From the cell containing the given text, extract its center point as [X, Y] coordinate. 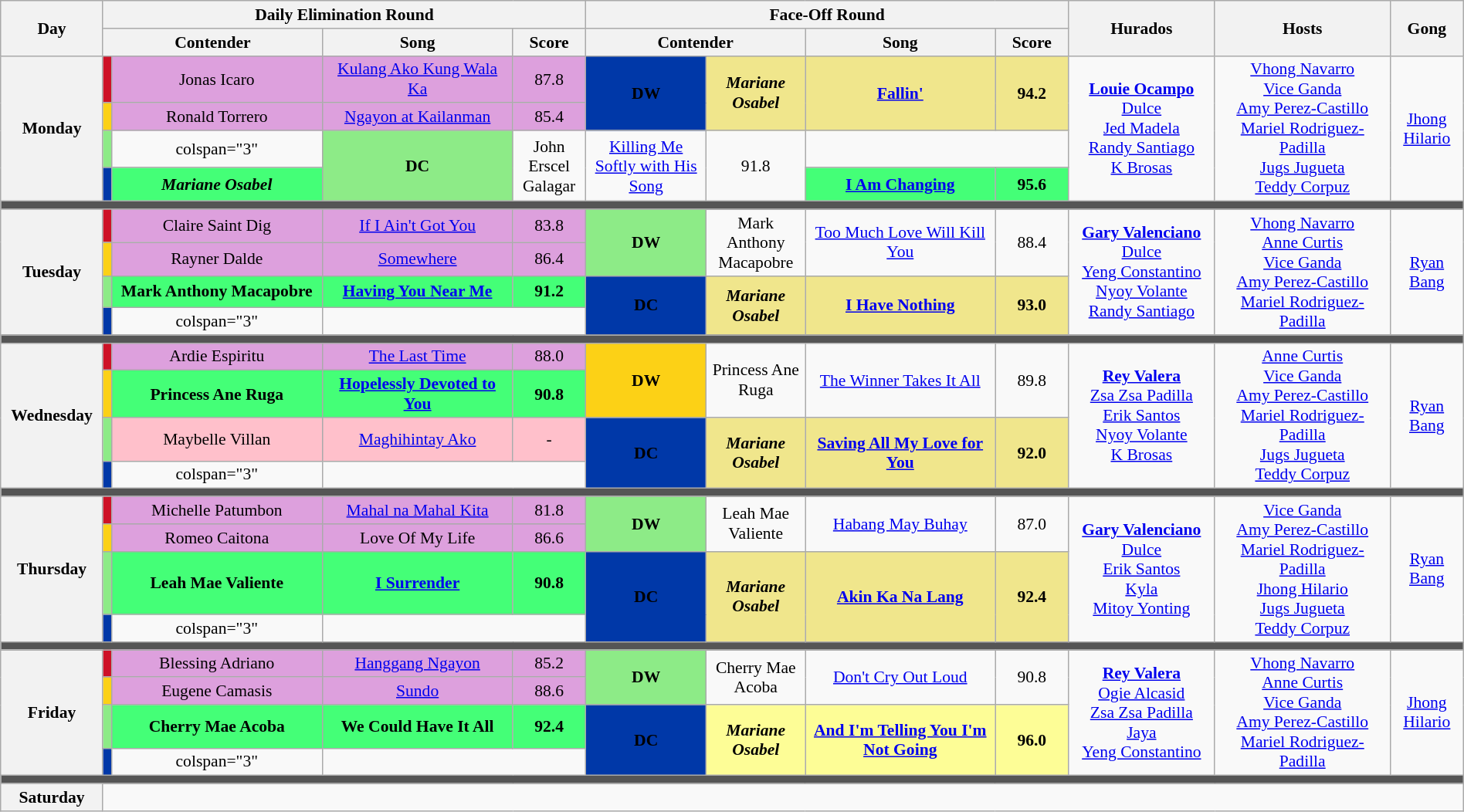
Fallin' [900, 93]
Ngayon at Kailanman [417, 117]
Too Much Love Will Kill You [900, 242]
Vhong NavarroVice GandaAmy Perez-CastilloMariel Rodriguez-PadillaJugs JuguetaTeddy Corpuz [1302, 128]
And I'm Telling You I'm Not Going [900, 740]
Habang May Buhay [900, 523]
Saturday [53, 797]
Saving All My Love for You [900, 453]
81.8 [550, 510]
Rayner Dalde [216, 259]
Tuesday [53, 272]
Gary ValencianoDulceYeng ConstantinoNyoy VolanteRandy Santiago [1141, 272]
Hosts [1302, 28]
Hopelessly Devoted to You [417, 394]
Gary ValencianoDulceErik SantosKylaMitoy Yonting [1141, 570]
87.8 [550, 79]
Anne CurtisVice GandaAmy Perez-CastilloMariel Rodriguez-PadillaJugs JuguetaTeddy Corpuz [1302, 415]
Claire Saint Dig [216, 225]
Maybelle Villan [216, 439]
Sundo [417, 692]
88.4 [1032, 242]
86.4 [550, 259]
94.2 [1032, 93]
Gong [1427, 28]
83.8 [550, 225]
Thursday [53, 570]
Ronald Torrero [216, 117]
Wednesday [53, 415]
Blessing Adriano [216, 664]
Ardie Espiritu [216, 357]
Day [53, 28]
88.0 [550, 357]
91.8 [756, 166]
The Winner Takes It All [900, 380]
91.2 [550, 292]
Friday [53, 713]
88.6 [550, 692]
86.6 [550, 538]
Having You Near Me [417, 292]
If I Ain't Got You [417, 225]
Face-Off Round [826, 15]
Romeo Caitona [216, 538]
Love Of My Life [417, 538]
Hanggang Ngayon [417, 664]
Louie OcampoDulceJed MadelaRandy SantiagoK Brosas [1141, 128]
Rey ValeraOgie AlcasidZsa Zsa PadillaJayaYeng Constantino [1141, 713]
Jonas Icaro [216, 79]
Eugene Camasis [216, 692]
Rey ValeraZsa Zsa PadillaErik SantosNyoy VolanteK Brosas [1141, 415]
93.0 [1032, 306]
Kulang Ako Kung Wala Ka [417, 79]
I Surrender [417, 583]
85.4 [550, 117]
Vice GandaAmy Perez-CastilloMariel Rodriguez-PadillaJhong HilarioJugs JuguetaTeddy Corpuz [1302, 570]
Killing Me Softly with His Song [646, 166]
Monday [53, 128]
We Could Have It All [417, 726]
Michelle Patumbon [216, 510]
Daily Elimination Round [344, 15]
87.0 [1032, 523]
Somewhere [417, 259]
Maghihintay Ako [417, 439]
Hurados [1141, 28]
95.6 [1032, 185]
- [550, 439]
96.0 [1032, 740]
John Erscel Galagar [550, 166]
The Last Time [417, 357]
Don't Cry Out Loud [900, 678]
89.8 [1032, 380]
92.0 [1032, 453]
Mahal na Mahal Kita [417, 510]
I Am Changing [900, 185]
85.2 [550, 664]
Akin Ka Na Lang [900, 596]
I Have Nothing [900, 306]
